Find where the given text appears and provide that cell's center as (X, Y) coordinate. 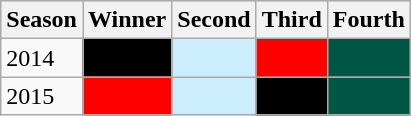
Winner (126, 20)
Season (42, 20)
Third (292, 20)
2015 (42, 96)
Second (214, 20)
Fourth (368, 20)
2014 (42, 58)
